Determine the [X, Y] coordinate at the center of the cell enclosing the given text.  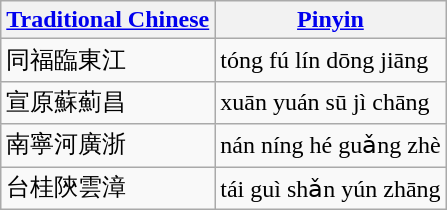
tái guì shǎn yún zhāng [330, 188]
xuān yuán sū jì chāng [330, 102]
同福臨東江 [108, 60]
宣原蘇薊昌 [108, 102]
tóng fú lín dōng jiāng [330, 60]
台桂陝雲漳 [108, 188]
nán níng hé guǎng zhè [330, 146]
Pinyin [330, 20]
Traditional Chinese [108, 20]
南寧河廣浙 [108, 146]
